Return the (X, Y) coordinate for the center point of the cell that contains the specified text.  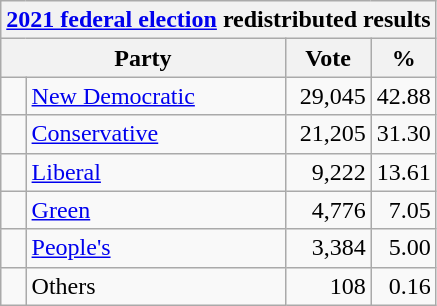
Green (156, 210)
13.61 (404, 172)
29,045 (328, 96)
Others (156, 286)
21,205 (328, 134)
3,384 (328, 248)
Vote (328, 58)
9,222 (328, 172)
Party (143, 58)
42.88 (404, 96)
New Democratic (156, 96)
5.00 (404, 248)
% (404, 58)
Liberal (156, 172)
2021 federal election redistributed results (218, 20)
31.30 (404, 134)
0.16 (404, 286)
4,776 (328, 210)
108 (328, 286)
7.05 (404, 210)
People's (156, 248)
Conservative (156, 134)
